For the text-containing cell, return its midpoint in [x, y] coordinate format. 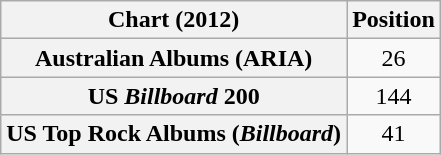
Australian Albums (ARIA) [174, 58]
144 [394, 96]
Chart (2012) [174, 20]
Position [394, 20]
26 [394, 58]
41 [394, 134]
US Billboard 200 [174, 96]
US Top Rock Albums (Billboard) [174, 134]
